From the cell containing the given text, extract its center point as [x, y] coordinate. 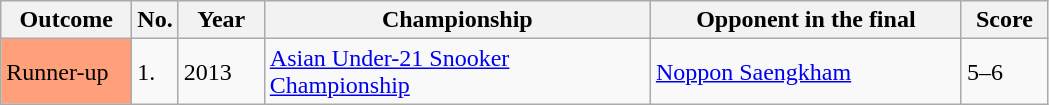
5–6 [1004, 72]
2013 [221, 72]
Asian Under-21 Snooker Championship [457, 72]
Runner-up [66, 72]
Year [221, 20]
Score [1004, 20]
Noppon Saengkham [806, 72]
1. [155, 72]
Championship [457, 20]
No. [155, 20]
Outcome [66, 20]
Opponent in the final [806, 20]
